Return the [x, y] coordinate for the center point of the cell that contains the specified text.  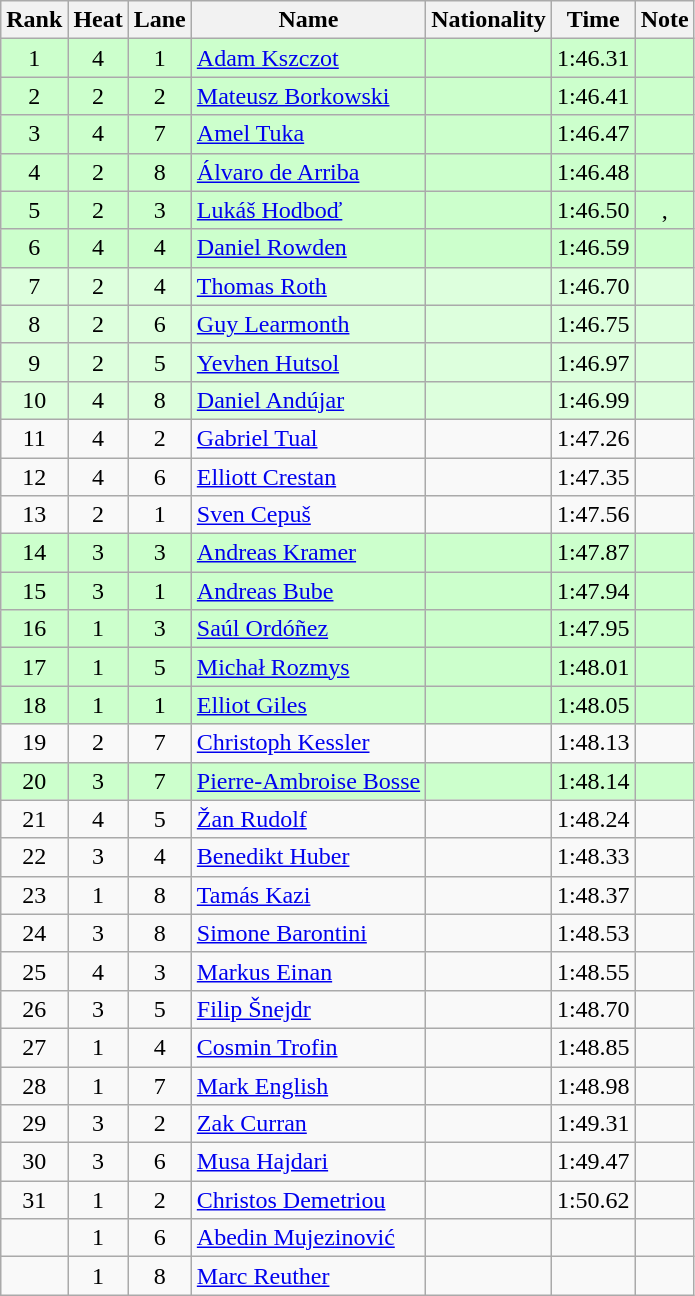
Benedikt Huber [308, 857]
Christoph Kessler [308, 743]
Elliot Giles [308, 705]
1:46.99 [593, 400]
1:49.31 [593, 1124]
22 [34, 857]
1:46.41 [593, 96]
10 [34, 400]
21 [34, 819]
1:49.47 [593, 1162]
Pierre-Ambroise Bosse [308, 781]
30 [34, 1162]
Markus Einan [308, 971]
Marc Reuther [308, 1276]
1:46.97 [593, 362]
1:47.87 [593, 553]
Andreas Bube [308, 591]
16 [34, 629]
Saúl Ordóñez [308, 629]
29 [34, 1124]
15 [34, 591]
Michał Rozmys [308, 667]
1:48.53 [593, 933]
1:47.26 [593, 438]
24 [34, 933]
11 [34, 438]
Elliott Crestan [308, 477]
Nationality [489, 20]
Mateusz Borkowski [308, 96]
Yevhen Hutsol [308, 362]
26 [34, 1009]
Simone Barontini [308, 933]
Daniel Rowden [308, 248]
Tamás Kazi [308, 895]
, [664, 210]
Cosmin Trofin [308, 1047]
14 [34, 553]
Abedin Mujezinović [308, 1238]
Žan Rudolf [308, 819]
1:50.62 [593, 1200]
27 [34, 1047]
1:46.59 [593, 248]
1:48.13 [593, 743]
Sven Cepuš [308, 515]
1:48.33 [593, 857]
Álvaro de Arriba [308, 172]
Musa Hajdari [308, 1162]
Heat [98, 20]
Amel Tuka [308, 134]
Adam Kszczot [308, 58]
1:47.94 [593, 591]
1:48.14 [593, 781]
19 [34, 743]
Mark English [308, 1085]
Guy Learmonth [308, 324]
1:47.95 [593, 629]
1:46.31 [593, 58]
1:48.37 [593, 895]
12 [34, 477]
1:47.35 [593, 477]
1:48.85 [593, 1047]
Daniel Andújar [308, 400]
20 [34, 781]
1:48.98 [593, 1085]
1:48.01 [593, 667]
23 [34, 895]
1:46.47 [593, 134]
Filip Šnejdr [308, 1009]
18 [34, 705]
1:48.24 [593, 819]
1:47.56 [593, 515]
Lukáš Hodboď [308, 210]
28 [34, 1085]
Lane [160, 20]
9 [34, 362]
13 [34, 515]
Andreas Kramer [308, 553]
1:46.48 [593, 172]
17 [34, 667]
Zak Curran [308, 1124]
Name [308, 20]
1:46.70 [593, 286]
25 [34, 971]
Time [593, 20]
1:48.70 [593, 1009]
Note [664, 20]
1:48.55 [593, 971]
Christos Demetriou [308, 1200]
Rank [34, 20]
1:48.05 [593, 705]
31 [34, 1200]
Gabriel Tual [308, 438]
1:46.75 [593, 324]
Thomas Roth [308, 286]
1:46.50 [593, 210]
